Detect which cell encompasses the target text, then output its [X, Y] center coordinate. 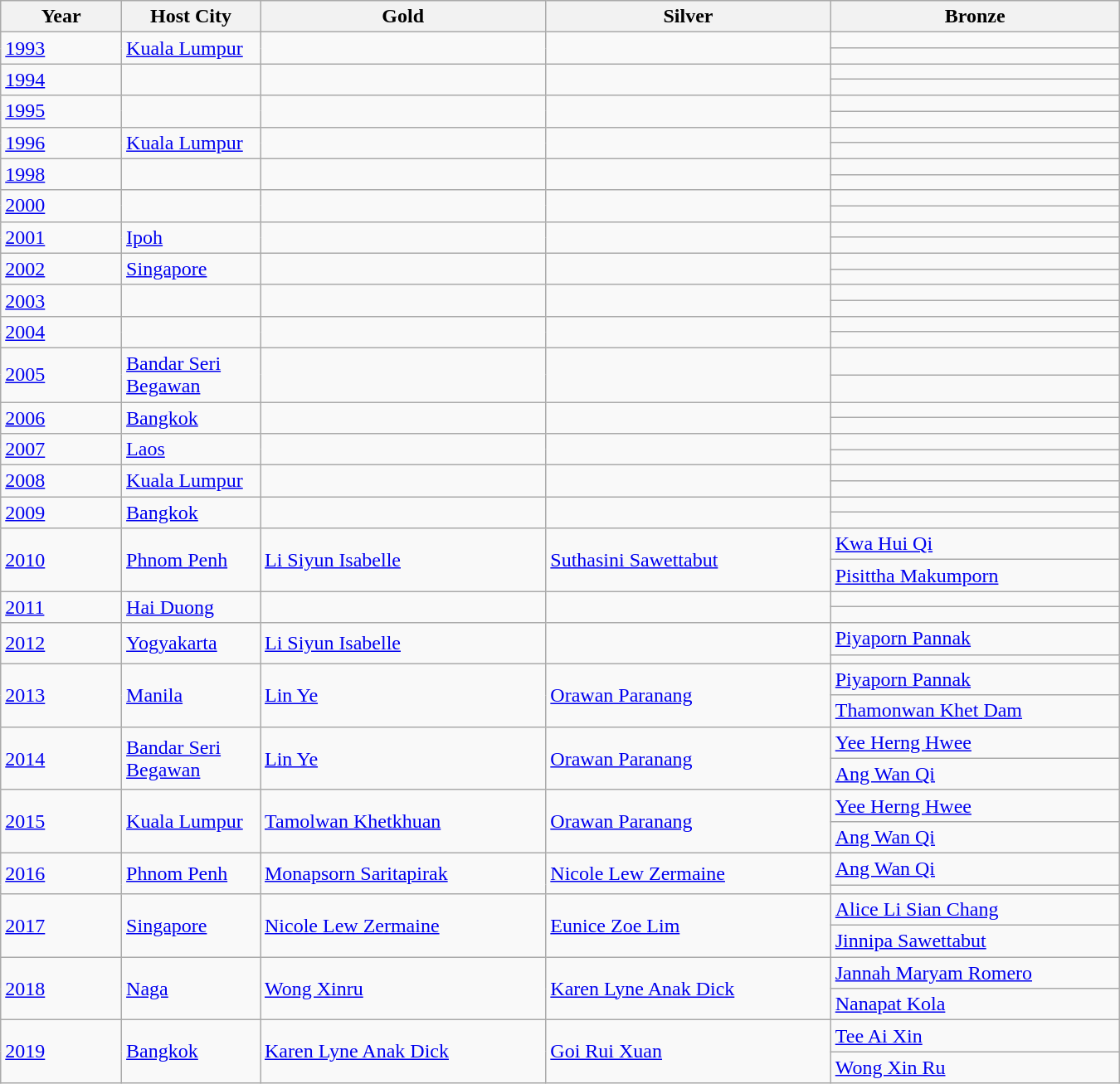
2008 [61, 481]
2003 [61, 300]
Yogyakarta [191, 644]
1995 [61, 111]
Eunice Zoe Lim [689, 926]
Wong Xin Ru [975, 1067]
Tamolwan Khetkhuan [403, 821]
2018 [61, 989]
2011 [61, 607]
Monapsorn Saritapirak [403, 873]
1994 [61, 80]
Year [61, 17]
2017 [61, 926]
2016 [61, 873]
Wong Xinru [403, 989]
Host City [191, 17]
Naga [191, 989]
Kwa Hui Qi [975, 544]
2010 [61, 560]
2001 [61, 237]
2005 [61, 375]
1996 [61, 143]
Tee Ai Xin [975, 1036]
Manila [191, 695]
2019 [61, 1052]
2013 [61, 695]
Goi Rui Xuan [689, 1052]
2004 [61, 332]
Jannah Maryam Romero [975, 973]
Jinnipa Sawettabut [975, 941]
Laos [191, 450]
2015 [61, 821]
Suthasini Sawettabut [689, 560]
1998 [61, 174]
Bronze [975, 17]
Alice Li Sian Chang [975, 910]
Ipoh [191, 237]
2012 [61, 644]
Pisittha Makumporn [975, 576]
2014 [61, 758]
2000 [61, 206]
1993 [61, 48]
2009 [61, 513]
2002 [61, 269]
2007 [61, 450]
Nanapat Kola [975, 1004]
Gold [403, 17]
2006 [61, 417]
Silver [689, 17]
Hai Duong [191, 607]
Thamonwan Khet Dam [975, 711]
